Identify which cell holds the provided text, then report its [X, Y] central coordinate. 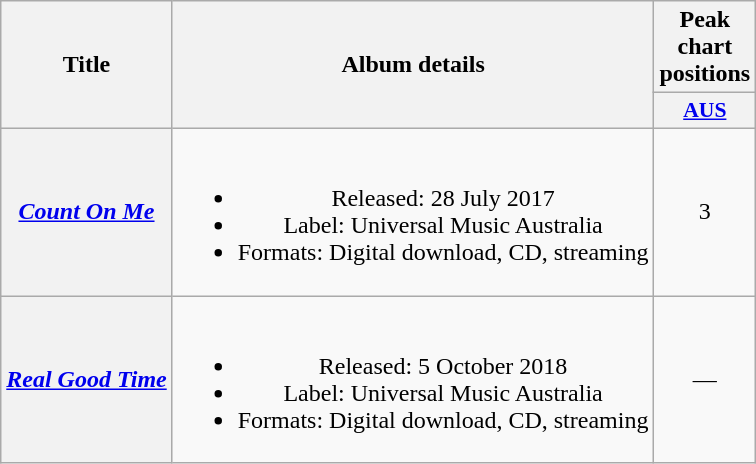
— [705, 380]
Count On Me [86, 212]
Real Good Time [86, 380]
Album details [413, 65]
AUS [705, 111]
Released: 5 October 2018Label: Universal Music AustraliaFormats: Digital download, CD, streaming [413, 380]
Title [86, 65]
Peak chart positions [705, 47]
Released: 28 July 2017Label: Universal Music AustraliaFormats: Digital download, CD, streaming [413, 212]
3 [705, 212]
